From the cell containing the given text, extract its center point as [X, Y] coordinate. 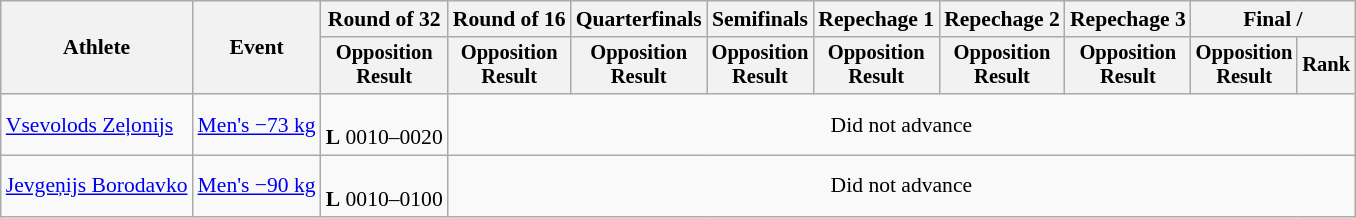
Men's −90 kg [257, 186]
Men's −73 kg [257, 124]
Repechage 3 [1128, 19]
Final / [1273, 19]
Jevgeņijs Borodavko [97, 186]
L 0010–0020 [384, 124]
Round of 32 [384, 19]
Repechage 2 [1002, 19]
Semifinals [760, 19]
Quarterfinals [639, 19]
Vsevolods Zeļonijs [97, 124]
Event [257, 48]
Rank [1326, 66]
Repechage 1 [876, 19]
L 0010–0100 [384, 186]
Athlete [97, 48]
Round of 16 [510, 19]
